Capture the cell that displays the provided text and extract its (x, y) central coordinate. 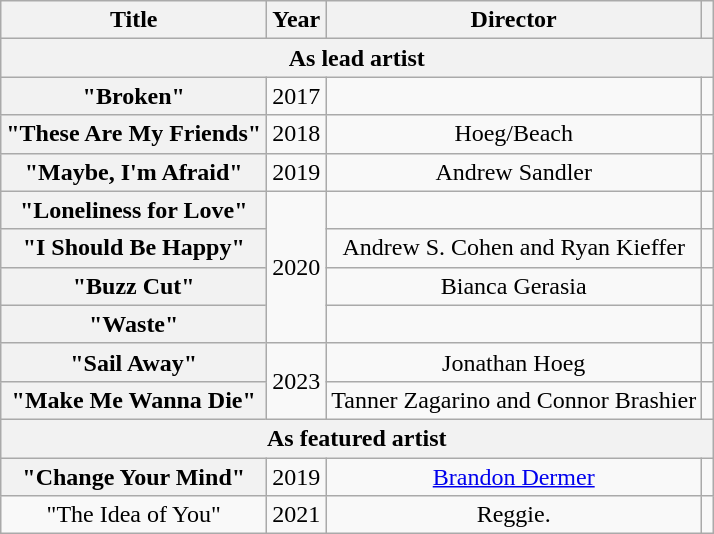
"Make Me Wanna Die" (134, 400)
"The Idea of You" (134, 515)
As lead artist (357, 58)
Director (514, 20)
Brandon Dermer (514, 477)
2021 (296, 515)
Reggie. (514, 515)
Hoeg/Beach (514, 134)
"Waste" (134, 324)
Jonathan Hoeg (514, 362)
2023 (296, 381)
"Loneliness for Love" (134, 210)
Year (296, 20)
Andrew Sandler (514, 172)
"Buzz Cut" (134, 286)
Title (134, 20)
"I Should Be Happy" (134, 248)
"Sail Away" (134, 362)
Bianca Gerasia (514, 286)
2017 (296, 96)
"Broken" (134, 96)
"These Are My Friends" (134, 134)
Tanner Zagarino and Connor Brashier (514, 400)
"Change Your Mind" (134, 477)
"Maybe, I'm Afraid" (134, 172)
As featured artist (357, 438)
2018 (296, 134)
2020 (296, 267)
Andrew S. Cohen and Ryan Kieffer (514, 248)
